Identify which cell holds the provided text, then report its (x, y) central coordinate. 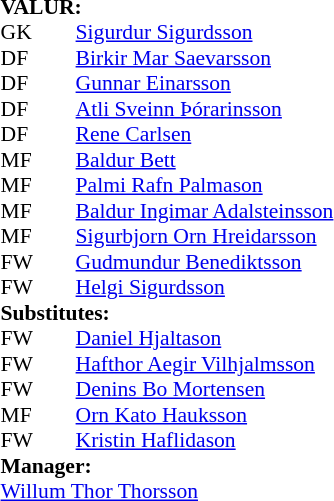
Baldur Ingimar Adalsteinsson (205, 211)
GK (20, 33)
Palmi Rafn Palmason (205, 185)
Rene Carlsen (205, 135)
Substitutes: (168, 313)
Sigurbjorn Orn Hreidarsson (205, 237)
Sigurdur Sigurdsson (205, 33)
Kristin Haflidason (205, 441)
Atli Sveinn Þórarinsson (205, 109)
Hafthor Aegir Vilhjalmsson (205, 364)
Denins Bo Mortensen (205, 389)
Baldur Bett (205, 160)
Gunnar Einarsson (205, 83)
Helgi Sigurdsson (205, 287)
Gudmundur Benediktsson (205, 262)
Birkir Mar Saevarsson (205, 58)
Manager: (168, 466)
Orn Kato Hauksson (205, 415)
Daniel Hjaltason (205, 339)
